Output the [X, Y] coordinate of the center of the cell containing the given text.  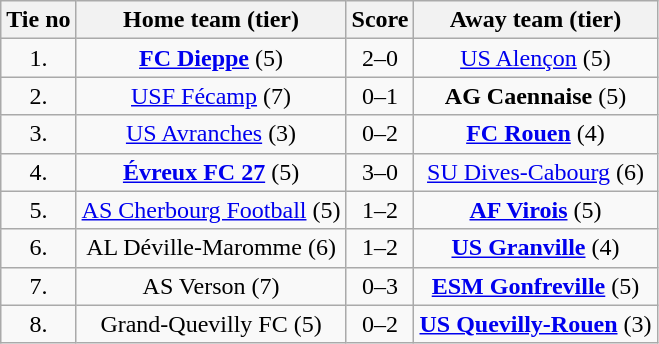
USF Fécamp (7) [211, 96]
US Avranches (3) [211, 134]
Évreux FC 27 (5) [211, 172]
Tie no [38, 20]
AL Déville-Maromme (6) [211, 248]
Score [380, 20]
2–0 [380, 58]
4. [38, 172]
2. [38, 96]
ESM Gonfreville (5) [536, 286]
US Granville (4) [536, 248]
FC Rouen (4) [536, 134]
US Quevilly-Rouen (3) [536, 324]
AS Verson (7) [211, 286]
0–3 [380, 286]
AS Cherbourg Football (5) [211, 210]
Away team (tier) [536, 20]
0–1 [380, 96]
SU Dives-Cabourg (6) [536, 172]
3. [38, 134]
8. [38, 324]
7. [38, 286]
Grand-Quevilly FC (5) [211, 324]
Home team (tier) [211, 20]
6. [38, 248]
1. [38, 58]
AG Caennaise (5) [536, 96]
5. [38, 210]
FC Dieppe (5) [211, 58]
AF Virois (5) [536, 210]
3–0 [380, 172]
US Alençon (5) [536, 58]
